Return the [X, Y] coordinate for the center point of the cell that contains the specified text.  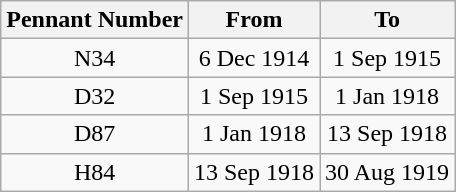
D32 [95, 96]
D87 [95, 134]
6 Dec 1914 [254, 58]
30 Aug 1919 [388, 172]
To [388, 20]
H84 [95, 172]
From [254, 20]
N34 [95, 58]
Pennant Number [95, 20]
